Return the (X, Y) coordinate for the center point of the cell that contains the specified text.  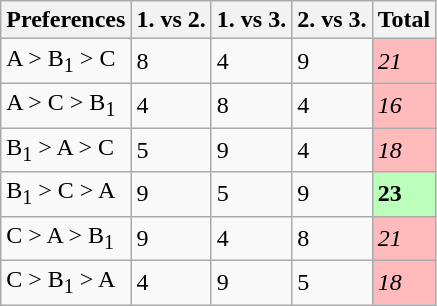
Preferences (66, 20)
23 (404, 194)
Total (404, 20)
C > B1 > A (66, 283)
A > B1 > C (66, 61)
B1 > A > C (66, 150)
A > C > B1 (66, 105)
1. vs 3. (251, 20)
16 (404, 105)
2. vs 3. (332, 20)
C > A > B1 (66, 238)
B1 > C > A (66, 194)
1. vs 2. (171, 20)
